Pinpoint the cell where the given text exists, returning its (x, y) midpoint coordinate. 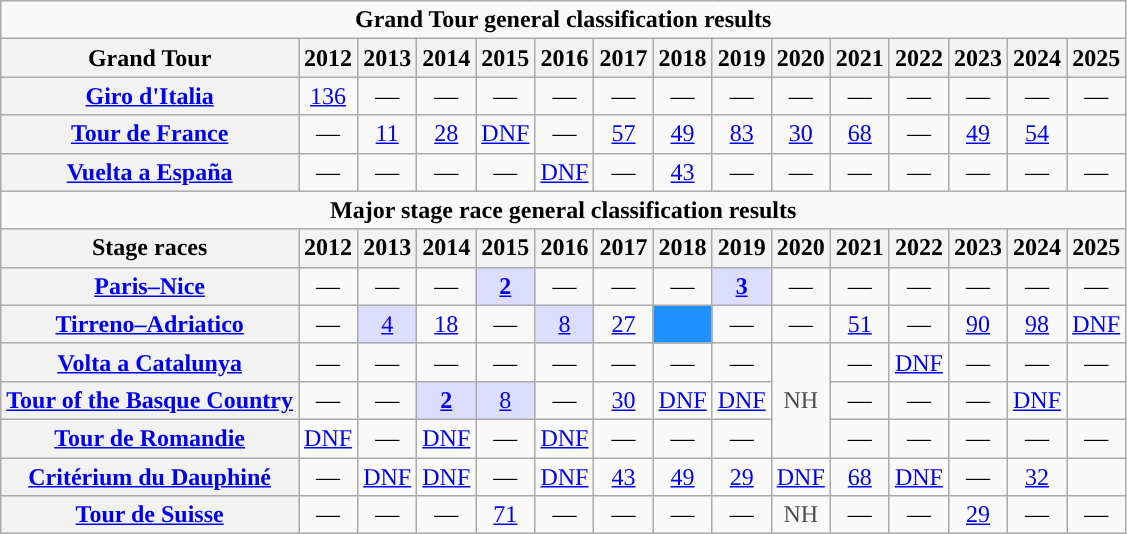
11 (388, 134)
57 (624, 134)
Tour de Suisse (150, 515)
28 (446, 134)
54 (1038, 134)
Paris–Nice (150, 286)
136 (328, 96)
Major stage race general classification results (564, 210)
32 (1038, 477)
4 (388, 324)
90 (978, 324)
27 (624, 324)
71 (506, 515)
98 (1038, 324)
Tour of the Basque Country (150, 400)
Grand Tour general classification results (564, 20)
Tour de Romandie (150, 438)
Stage races (150, 248)
Tour de France (150, 134)
Vuelta a España (150, 172)
83 (742, 134)
51 (860, 324)
3 (742, 286)
Volta a Catalunya (150, 362)
Critérium du Dauphiné (150, 477)
Grand Tour (150, 58)
Tirreno–Adriatico (150, 324)
Giro d'Italia (150, 96)
18 (446, 324)
